Provide the (X, Y) coordinate of the cell's center where the given text is located.  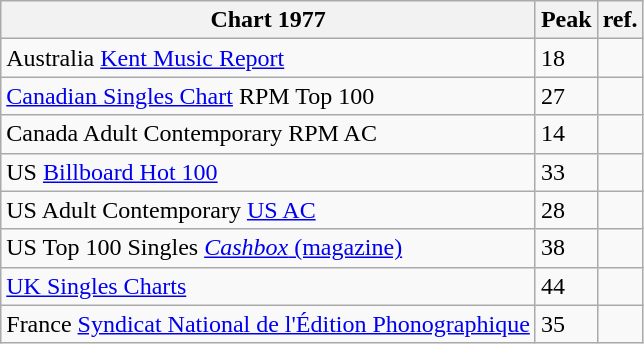
Canadian Singles Chart RPM Top 100 (268, 96)
28 (566, 210)
Peak (566, 20)
33 (566, 172)
US Adult Contemporary US AC (268, 210)
Australia Kent Music Report (268, 58)
US Top 100 Singles Cashbox (magazine) (268, 248)
US Billboard Hot 100 (268, 172)
Canada Adult Contemporary RPM AC (268, 134)
27 (566, 96)
ref. (620, 20)
France Syndicat National de l'Édition Phonographique (268, 324)
38 (566, 248)
18 (566, 58)
UK Singles Charts (268, 286)
44 (566, 286)
14 (566, 134)
Chart 1977 (268, 20)
35 (566, 324)
